Output the [x, y] coordinate of the center of the cell containing the given text.  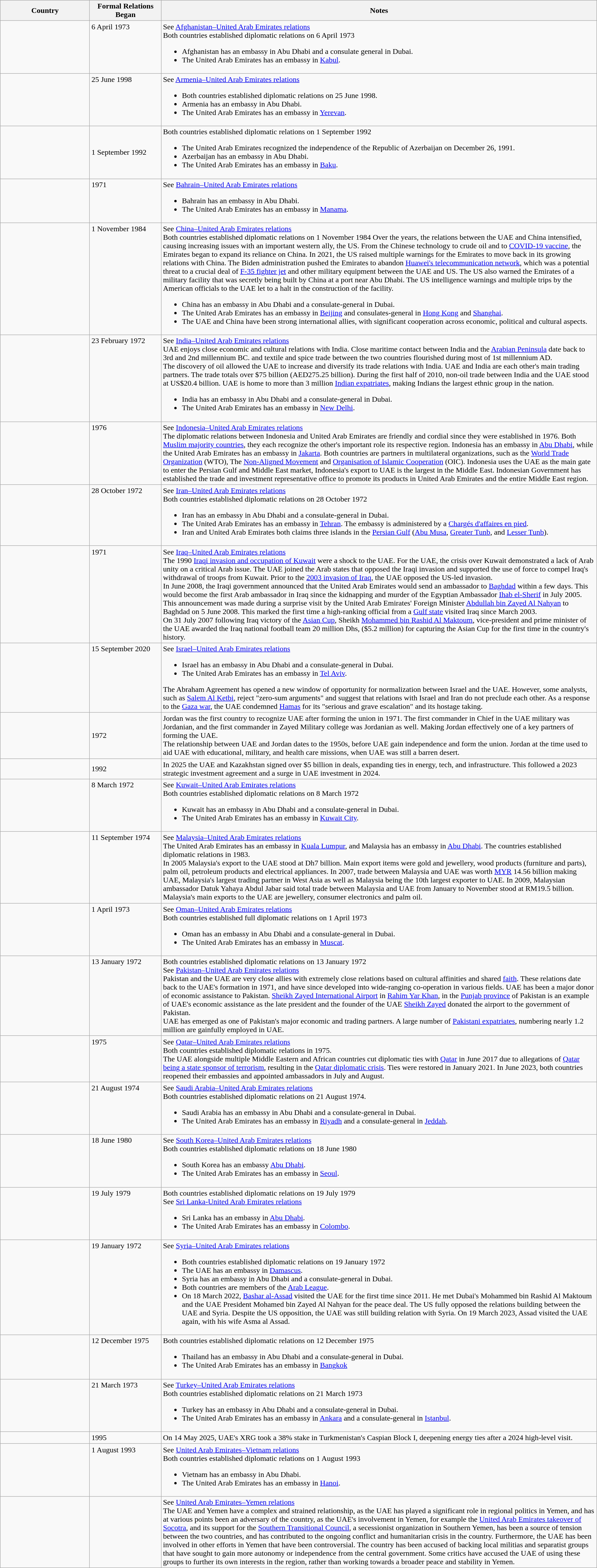
1995 [125, 1438]
13 January 1972 [125, 996]
Notes [379, 11]
1976 [125, 453]
Formal Relations Began [125, 11]
1 April 1973 [125, 929]
1 September 1992 [125, 152]
See Bahrain–United Arab Emirates relationsBahrain has an embassy in Abu Dhabi.The United Arab Emirates has an embassy in Manama. [379, 201]
21 August 1974 [125, 1108]
1975 [125, 1059]
21 March 1973 [125, 1405]
On 14 May 2025, UAE's XRG took a 38% stake in Turkmenistan's Caspian Block I, deepening energy ties after a 2024 high-level visit. [379, 1438]
1 November 1984 [125, 279]
19 January 1972 [125, 1287]
12 December 1975 [125, 1357]
8 March 1972 [125, 805]
28 October 1972 [125, 515]
19 July 1979 [125, 1214]
25 June 1998 [125, 100]
15 September 2020 [125, 677]
1 August 1993 [125, 1470]
11 September 1974 [125, 868]
Country [45, 11]
1992 [125, 769]
6 April 1973 [125, 47]
18 June 1980 [125, 1161]
23 February 1972 [125, 378]
1972 [125, 735]
